Provide the (X, Y) coordinate of the cell's center where the given text is located.  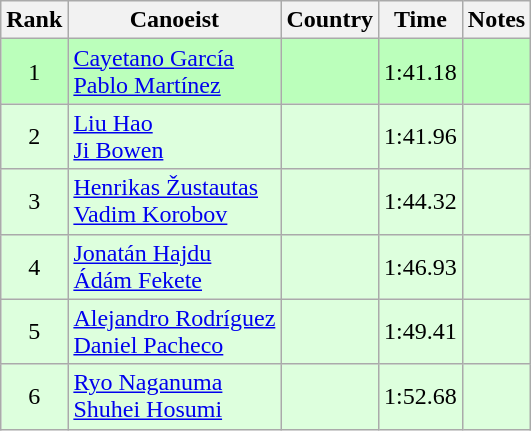
Alejandro RodríguezDaniel Pacheco (174, 332)
4 (34, 266)
1:41.96 (421, 136)
Liu HaoJi Bowen (174, 136)
1:49.41 (421, 332)
1 (34, 72)
1:52.68 (421, 396)
Ryo NaganumaShuhei Hosumi (174, 396)
5 (34, 332)
2 (34, 136)
1:41.18 (421, 72)
Canoeist (174, 20)
Rank (34, 20)
6 (34, 396)
3 (34, 202)
1:46.93 (421, 266)
Notes (496, 20)
Time (421, 20)
Cayetano GarcíaPablo Martínez (174, 72)
Country (330, 20)
1:44.32 (421, 202)
Henrikas ŽustautasVadim Korobov (174, 202)
Jonatán HajduÁdám Fekete (174, 266)
